Return the [X, Y] coordinate for the center point of the cell that contains the specified text.  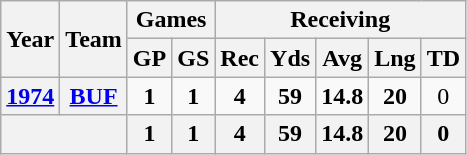
Receiving [340, 20]
GS [194, 58]
Games [170, 20]
BUF [94, 96]
GP [149, 58]
1974 [30, 96]
Team [94, 39]
Avg [342, 58]
TD [443, 58]
Year [30, 39]
Yds [290, 58]
Rec [240, 58]
Lng [395, 58]
